Capture the cell that displays the provided text and extract its (x, y) central coordinate. 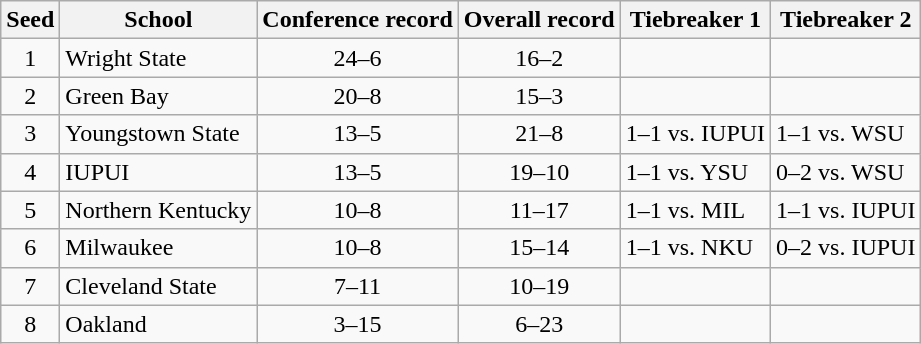
15–14 (539, 248)
1 (30, 58)
Seed (30, 20)
Tiebreaker 2 (846, 20)
4 (30, 172)
Green Bay (158, 96)
1–1 vs. MIL (695, 210)
1–1 vs. NKU (695, 248)
0–2 vs. WSU (846, 172)
21–8 (539, 134)
Northern Kentucky (158, 210)
6 (30, 248)
2 (30, 96)
Wright State (158, 58)
3 (30, 134)
Tiebreaker 1 (695, 20)
20–8 (358, 96)
7 (30, 286)
0–2 vs. IUPUI (846, 248)
1–1 vs. WSU (846, 134)
7–11 (358, 286)
19–10 (539, 172)
Conference record (358, 20)
School (158, 20)
15–3 (539, 96)
1–1 vs. YSU (695, 172)
Milwaukee (158, 248)
Oakland (158, 324)
IUPUI (158, 172)
5 (30, 210)
16–2 (539, 58)
Youngstown State (158, 134)
Cleveland State (158, 286)
8 (30, 324)
11–17 (539, 210)
6–23 (539, 324)
24–6 (358, 58)
10–19 (539, 286)
Overall record (539, 20)
3–15 (358, 324)
